Capture the cell that displays the provided text and extract its [X, Y] central coordinate. 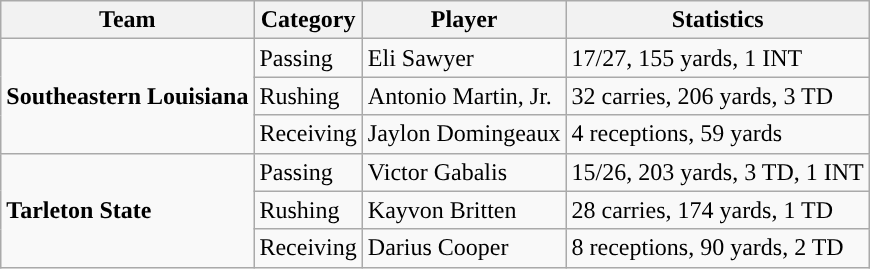
8 receptions, 90 yards, 2 TD [718, 248]
Player [464, 20]
Kayvon Britten [464, 210]
32 carries, 206 yards, 3 TD [718, 96]
15/26, 203 yards, 3 TD, 1 INT [718, 172]
Tarleton State [128, 210]
Victor Gabalis [464, 172]
Southeastern Louisiana [128, 96]
28 carries, 174 yards, 1 TD [718, 210]
17/27, 155 yards, 1 INT [718, 58]
Antonio Martin, Jr. [464, 96]
Darius Cooper [464, 248]
4 receptions, 59 yards [718, 134]
Jaylon Domingeaux [464, 134]
Eli Sawyer [464, 58]
Category [308, 20]
Team [128, 20]
Statistics [718, 20]
